Identify which cell holds the provided text, then report its [X, Y] central coordinate. 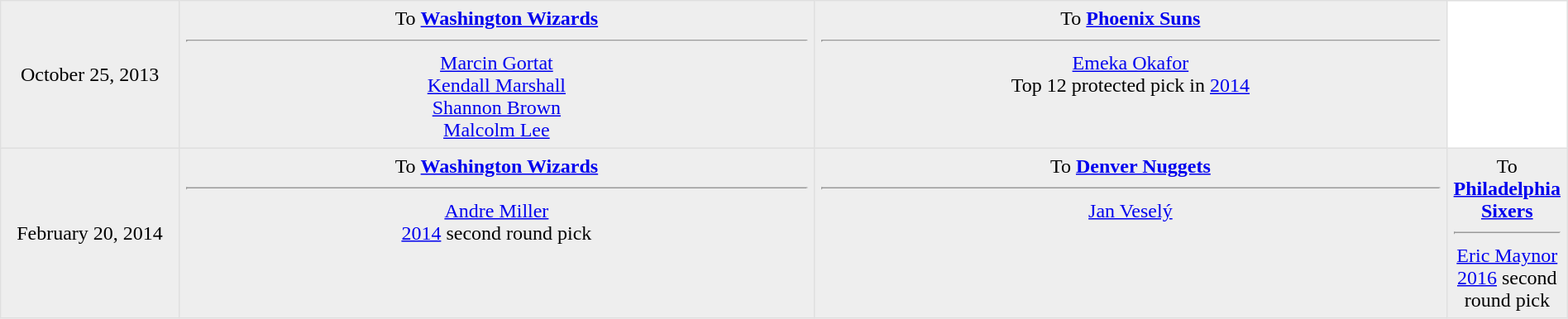
To Denver NuggetsJan Veselý [1130, 233]
To Washington WizardsMarcin GortatKendall MarshallShannon BrownMalcolm Lee [496, 74]
October 25, 2013 [90, 74]
To Phoenix SunsEmeka OkaforTop 12 protected pick in 2014 [1130, 74]
To Washington WizardsAndre Miller 2014 second round pick [496, 233]
February 20, 2014 [90, 233]
To Philadelphia SixersEric Maynor2016 second round pick [1507, 233]
